Scan for the cell matching the given text and deliver its [x, y] coordinate at center. 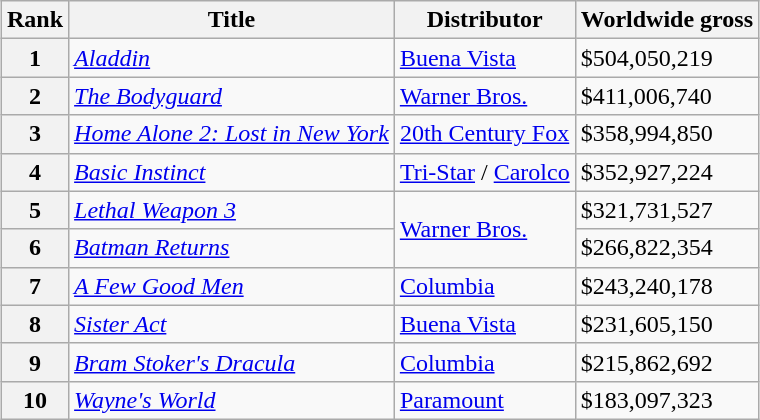
Lethal Weapon 3 [232, 210]
Worldwide gross [666, 20]
Title [232, 20]
Sister Act [232, 324]
$411,006,740 [666, 96]
20th Century Fox [484, 134]
10 [34, 400]
Tri-Star / Carolco [484, 172]
Aladdin [232, 58]
Bram Stoker's Dracula [232, 362]
A Few Good Men [232, 286]
2 [34, 96]
Batman Returns [232, 248]
$231,605,150 [666, 324]
$266,822,354 [666, 248]
Distributor [484, 20]
$243,240,178 [666, 286]
Rank [34, 20]
3 [34, 134]
$183,097,323 [666, 400]
6 [34, 248]
5 [34, 210]
1 [34, 58]
9 [34, 362]
$215,862,692 [666, 362]
7 [34, 286]
4 [34, 172]
Paramount [484, 400]
Basic Instinct [232, 172]
Wayne's World [232, 400]
$504,050,219 [666, 58]
$358,994,850 [666, 134]
$352,927,224 [666, 172]
Home Alone 2: Lost in New York [232, 134]
The Bodyguard [232, 96]
8 [34, 324]
$321,731,527 [666, 210]
